Detect which cell encompasses the target text, then output its [x, y] center coordinate. 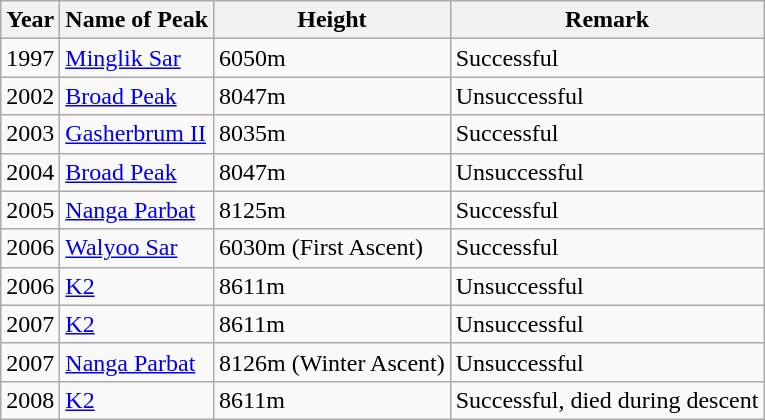
6030m (First Ascent) [332, 248]
1997 [30, 58]
Height [332, 20]
2008 [30, 400]
2004 [30, 172]
6050m [332, 58]
8126m (Winter Ascent) [332, 362]
Minglik Sar [137, 58]
Gasherbrum II [137, 134]
Remark [607, 20]
2002 [30, 96]
2003 [30, 134]
Successful, died during descent [607, 400]
8035m [332, 134]
2005 [30, 210]
Name of Peak [137, 20]
Walyoo Sar [137, 248]
8125m [332, 210]
Year [30, 20]
